From the cell containing the given text, extract its center point as (X, Y) coordinate. 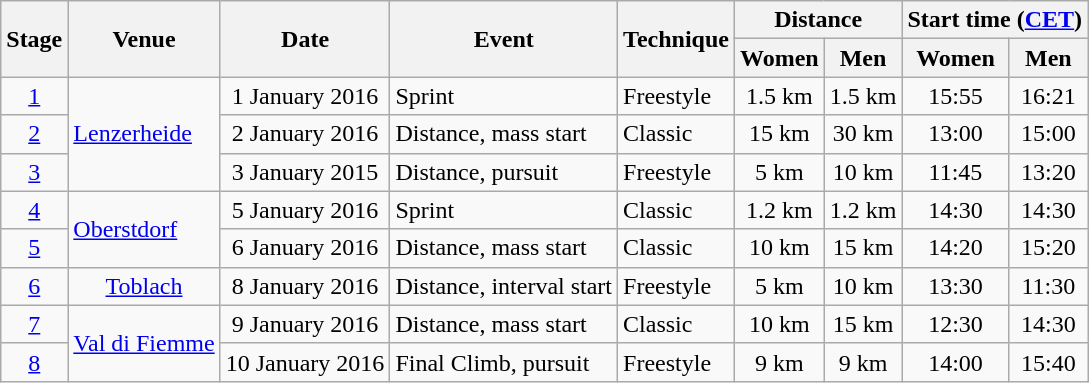
14:00 (956, 362)
15:20 (1048, 248)
1 (34, 96)
Distance (818, 20)
8 January 2016 (305, 286)
Toblach (144, 286)
Distance, interval start (504, 286)
Lenzerheide (144, 134)
Distance, pursuit (504, 172)
30 km (863, 134)
Final Climb, pursuit (504, 362)
15:55 (956, 96)
2 (34, 134)
9 January 2016 (305, 324)
13:00 (956, 134)
16:21 (1048, 96)
Start time (CET) (995, 20)
11:30 (1048, 286)
2 January 2016 (305, 134)
6 January 2016 (305, 248)
Stage (34, 39)
3 (34, 172)
5 January 2016 (305, 210)
Val di Fiemme (144, 343)
Venue (144, 39)
6 (34, 286)
4 (34, 210)
8 (34, 362)
Technique (676, 39)
13:20 (1048, 172)
12:30 (956, 324)
Date (305, 39)
1 January 2016 (305, 96)
5 (34, 248)
15:00 (1048, 134)
10 January 2016 (305, 362)
15:40 (1048, 362)
14:20 (956, 248)
13:30 (956, 286)
Event (504, 39)
7 (34, 324)
Oberstdorf (144, 229)
11:45 (956, 172)
3 January 2015 (305, 172)
